Provide the [x, y] coordinate of the cell's center where the given text is located.  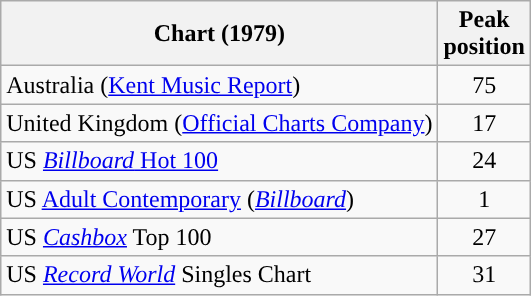
Chart (1979) [220, 34]
US Billboard Hot 100 [220, 161]
US Record World Singles Chart [220, 275]
31 [484, 275]
27 [484, 237]
75 [484, 85]
US Cashbox Top 100 [220, 237]
United Kingdom (Official Charts Company) [220, 123]
US Adult Contemporary (Billboard) [220, 199]
Peakposition [484, 34]
17 [484, 123]
Australia (Kent Music Report) [220, 85]
24 [484, 161]
1 [484, 199]
